Identify which cell holds the provided text, then report its (X, Y) central coordinate. 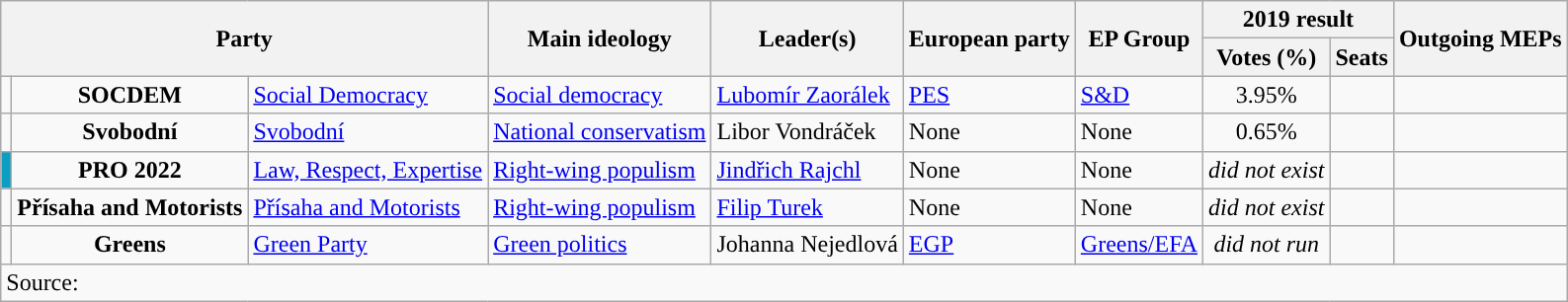
Party (245, 38)
Greens/EFA (1138, 245)
Leader(s) (807, 38)
Law, Respect, Expertise (368, 170)
Social democracy (600, 95)
Source: (784, 282)
Main ideology (600, 38)
Green Party (368, 245)
Outgoing MEPs (1480, 38)
National conservatism (600, 132)
Libor Vondráček (807, 132)
Lubomír Zaorálek (807, 95)
EP Group (1138, 38)
3.95% (1267, 95)
Greens (130, 245)
Filip Turek (807, 207)
2019 result (1298, 20)
0.65% (1267, 132)
Votes (%) (1267, 57)
SOCDEM (130, 95)
EGP (989, 245)
European party (989, 38)
Jindřich Rajchl (807, 170)
Seats (1362, 57)
Social Democracy (368, 95)
PRO 2022 (130, 170)
Green politics (600, 245)
Johanna Nejedlová (807, 245)
PES (989, 95)
did not run (1267, 245)
S&D (1138, 95)
